Output the [X, Y] coordinate of the center of the cell containing the given text.  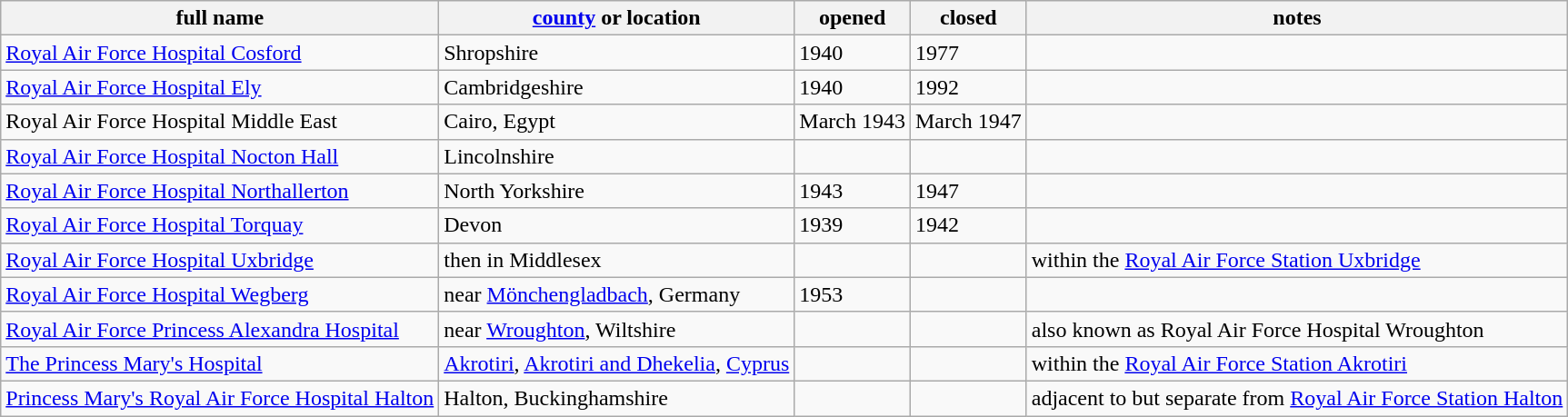
Royal Air Force Hospital Wegberg [220, 294]
Cairo, Egypt [616, 122]
1953 [853, 294]
Cambridgeshire [616, 87]
Akrotiri, Akrotiri and Dhekelia, Cyprus [616, 363]
Royal Air Force Hospital Torquay [220, 225]
adjacent to but separate from Royal Air Force Station Halton [1297, 398]
Royal Air Force Hospital Uxbridge [220, 260]
Royal Air Force Princess Alexandra Hospital [220, 329]
then in Middlesex [616, 260]
full name [220, 18]
1992 [968, 87]
Princess Mary's Royal Air Force Hospital Halton [220, 398]
county or location [616, 18]
Shropshire [616, 53]
1977 [968, 53]
March 1943 [853, 122]
opened [853, 18]
Royal Air Force Hospital Ely [220, 87]
The Princess Mary's Hospital [220, 363]
within the Royal Air Force Station Akrotiri [1297, 363]
March 1947 [968, 122]
Royal Air Force Hospital Nocton Hall [220, 156]
1947 [968, 191]
Royal Air Force Hospital Middle East [220, 122]
Lincolnshire [616, 156]
1942 [968, 225]
notes [1297, 18]
near Wroughton, Wiltshire [616, 329]
Devon [616, 225]
1943 [853, 191]
Halton, Buckinghamshire [616, 398]
Royal Air Force Hospital Northallerton [220, 191]
within the Royal Air Force Station Uxbridge [1297, 260]
1939 [853, 225]
also known as Royal Air Force Hospital Wroughton [1297, 329]
closed [968, 18]
North Yorkshire [616, 191]
Royal Air Force Hospital Cosford [220, 53]
near Mönchengladbach, Germany [616, 294]
